From the cell containing the given text, extract its center point as (x, y) coordinate. 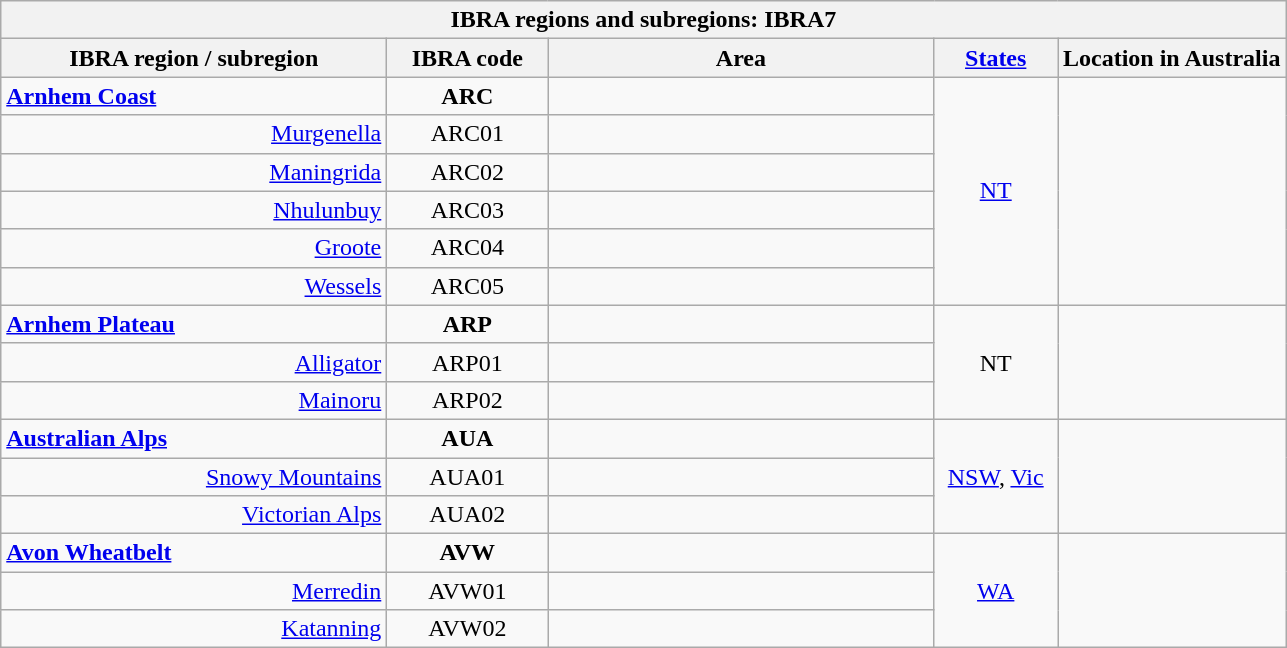
Area (741, 58)
Maningrida (194, 172)
Katanning (194, 629)
AVW01 (468, 591)
Victorian Alps (194, 515)
ARP (468, 324)
Arnhem Plateau (194, 324)
AVW02 (468, 629)
ARC05 (468, 286)
Avon Wheatbelt (194, 553)
Merredin (194, 591)
NSW, Vic (996, 476)
Wessels (194, 286)
AUA01 (468, 477)
IBRA code (468, 58)
AUA02 (468, 515)
Arnhem Coast (194, 96)
AVW (468, 553)
Australian Alps (194, 438)
ARC04 (468, 248)
Alligator (194, 362)
WA (996, 591)
ARP02 (468, 400)
ARC02 (468, 172)
ARC03 (468, 210)
ARP01 (468, 362)
Groote (194, 248)
IBRA regions and subregions: IBRA7 (644, 20)
Mainoru (194, 400)
IBRA region / subregion (194, 58)
Nhulunbuy (194, 210)
Murgenella (194, 134)
ARC01 (468, 134)
AUA (468, 438)
Snowy Mountains (194, 477)
ARC (468, 96)
States (996, 58)
Location in Australia (1172, 58)
